For the text-containing cell, return its midpoint in (x, y) coordinate format. 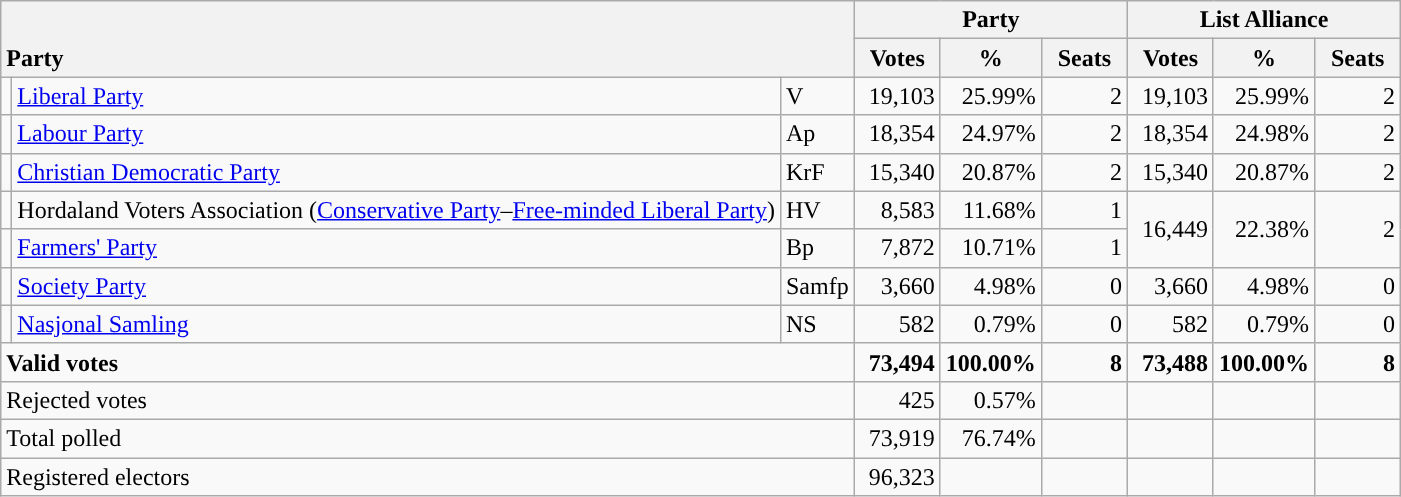
Hordaland Voters Association (Conservative Party–Free-minded Liberal Party) (396, 210)
24.98% (1264, 134)
Ap (817, 134)
11.68% (990, 210)
76.74% (990, 438)
73,494 (897, 362)
V (817, 96)
24.97% (990, 134)
16,449 (1170, 229)
425 (897, 400)
Society Party (396, 286)
Registered electors (428, 477)
Total polled (428, 438)
Bp (817, 248)
7,872 (897, 248)
Rejected votes (428, 400)
Samfp (817, 286)
10.71% (990, 248)
List Alliance (1264, 20)
KrF (817, 172)
Labour Party (396, 134)
Farmers' Party (396, 248)
NS (817, 324)
0.57% (990, 400)
Christian Democratic Party (396, 172)
Nasjonal Samling (396, 324)
73,488 (1170, 362)
Valid votes (428, 362)
22.38% (1264, 229)
73,919 (897, 438)
96,323 (897, 477)
Liberal Party (396, 96)
HV (817, 210)
8,583 (897, 210)
